Detect which cell encompasses the target text, then output its [x, y] center coordinate. 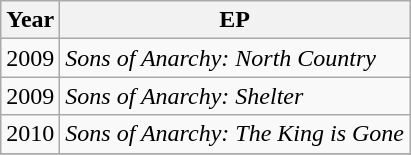
Sons of Anarchy: Shelter [235, 96]
Sons of Anarchy: North Country [235, 58]
EP [235, 20]
2010 [30, 134]
Sons of Anarchy: The King is Gone [235, 134]
Year [30, 20]
